Return [X, Y] of the center of cell containing provided text 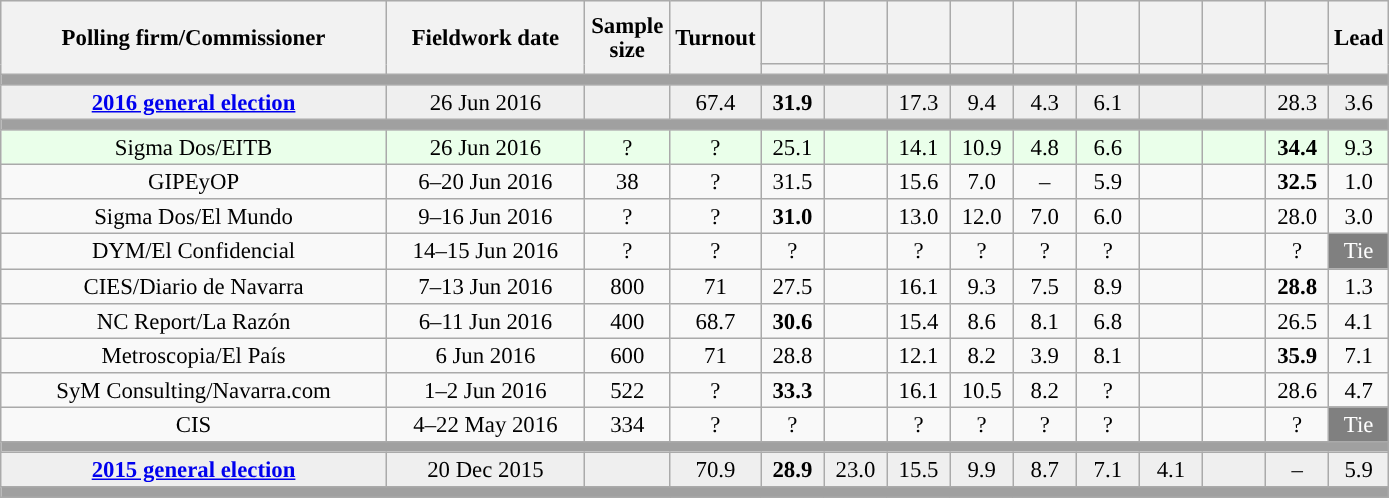
6.0 [1108, 218]
70.9 [716, 470]
7.5 [1044, 286]
6 Jun 2016 [485, 356]
522 [627, 390]
20 Dec 2015 [485, 470]
15.5 [918, 470]
38 [627, 182]
28.0 [1298, 218]
26.5 [1298, 320]
33.3 [792, 390]
1.0 [1359, 182]
14.1 [918, 148]
400 [627, 320]
68.7 [716, 320]
1–2 Jun 2016 [485, 390]
10.5 [982, 390]
2016 general election [194, 102]
Metroscopia/El País [194, 356]
CIS [194, 424]
12.1 [918, 356]
3.6 [1359, 102]
28.3 [1298, 102]
9.9 [982, 470]
4.8 [1044, 148]
31.5 [792, 182]
600 [627, 356]
GIPEyOP [194, 182]
Polling firm/Commissioner [194, 38]
32.5 [1298, 182]
31.0 [792, 218]
17.3 [918, 102]
27.5 [792, 286]
28.9 [792, 470]
800 [627, 286]
30.6 [792, 320]
23.0 [856, 470]
12.0 [982, 218]
4.3 [1044, 102]
7–13 Jun 2016 [485, 286]
6–11 Jun 2016 [485, 320]
8.7 [1044, 470]
SyM Consulting/Navarra.com [194, 390]
Lead [1359, 38]
2015 general election [194, 470]
CIES/Diario de Navarra [194, 286]
Fieldwork date [485, 38]
6.6 [1108, 148]
NC Report/La Razón [194, 320]
Turnout [716, 38]
34.4 [1298, 148]
67.4 [716, 102]
25.1 [792, 148]
10.9 [982, 148]
9.4 [982, 102]
28.6 [1298, 390]
1.3 [1359, 286]
6.1 [1108, 102]
3.9 [1044, 356]
35.9 [1298, 356]
15.4 [918, 320]
6.8 [1108, 320]
DYM/El Confidencial [194, 252]
4–22 May 2016 [485, 424]
334 [627, 424]
6–20 Jun 2016 [485, 182]
Sigma Dos/EITB [194, 148]
31.9 [792, 102]
Sample size [627, 38]
8.9 [1108, 286]
9–16 Jun 2016 [485, 218]
8.6 [982, 320]
Sigma Dos/El Mundo [194, 218]
4.7 [1359, 390]
13.0 [918, 218]
15.6 [918, 182]
3.0 [1359, 218]
14–15 Jun 2016 [485, 252]
